Identify which cell holds the provided text, then report its [x, y] central coordinate. 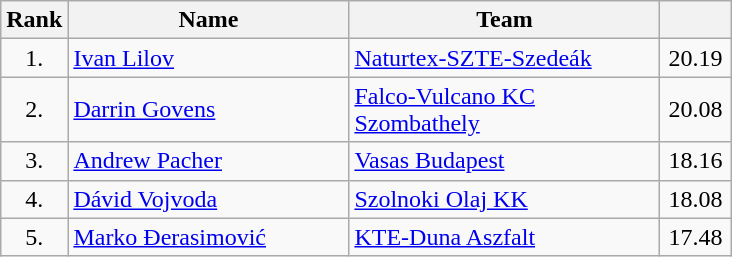
20.08 [696, 110]
KTE-Duna Aszfalt [504, 237]
Dávid Vojvoda [208, 199]
Falco-Vulcano KC Szombathely [504, 110]
Darrin Govens [208, 110]
Ivan Lilov [208, 58]
18.16 [696, 161]
Rank [34, 20]
3. [34, 161]
2. [34, 110]
20.19 [696, 58]
5. [34, 237]
Andrew Pacher [208, 161]
4. [34, 199]
Marko Đerasimović [208, 237]
Vasas Budapest [504, 161]
1. [34, 58]
Szolnoki Olaj KK [504, 199]
Name [208, 20]
18.08 [696, 199]
Team [504, 20]
17.48 [696, 237]
Naturtex-SZTE-Szedeák [504, 58]
